For the text-containing cell, return its midpoint in [x, y] coordinate format. 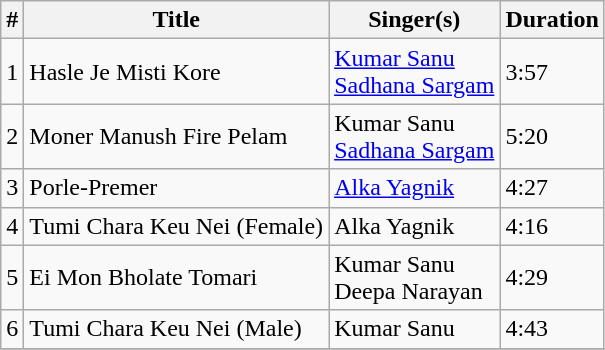
Porle-Premer [176, 188]
3 [12, 188]
5:20 [552, 136]
5 [12, 278]
Hasle Je Misti Kore [176, 72]
4:43 [552, 329]
6 [12, 329]
Singer(s) [414, 20]
Tumi Chara Keu Nei (Female) [176, 226]
Duration [552, 20]
4 [12, 226]
Title [176, 20]
1 [12, 72]
Ei Mon Bholate Tomari [176, 278]
Moner Manush Fire Pelam [176, 136]
3:57 [552, 72]
Tumi Chara Keu Nei (Male) [176, 329]
4:29 [552, 278]
Kumar Sanu Deepa Narayan [414, 278]
# [12, 20]
4:27 [552, 188]
Kumar Sanu [414, 329]
4:16 [552, 226]
2 [12, 136]
